Capture the cell that displays the provided text and extract its [X, Y] central coordinate. 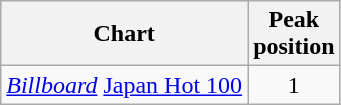
1 [294, 85]
Peakposition [294, 34]
Chart [124, 34]
Billboard Japan Hot 100 [124, 85]
